Capture the cell that displays the provided text and extract its [x, y] central coordinate. 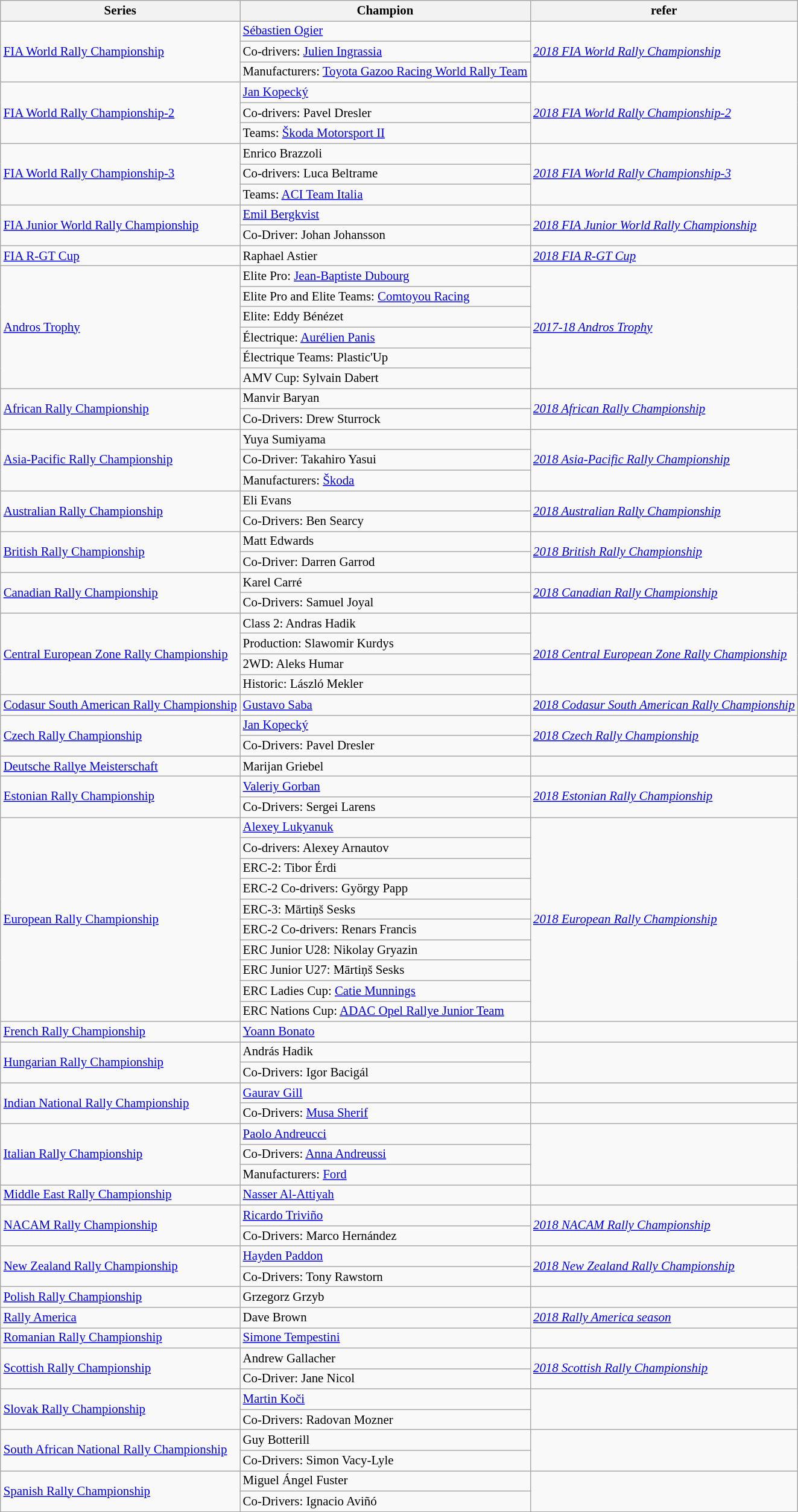
Elite Pro: Jean-Baptiste Dubourg [385, 276]
Teams: Škoda Motorsport II [385, 133]
Électrique Teams: Plastic'Up [385, 358]
Co-Driver: Johan Johansson [385, 235]
African Rally Championship [121, 409]
Ricardo Triviño [385, 1215]
Nasser Al-Attiyah [385, 1195]
AMV Cup: Sylvain Dabert [385, 378]
ERC-2 Co-drivers: Renars Francis [385, 930]
FIA R-GT Cup [121, 256]
FIA World Rally Championship [121, 51]
ERC Junior U27: Mārtiņš Sesks [385, 970]
Elite Pro and Elite Teams: Comtoyou Racing [385, 296]
Series [121, 11]
Co-Drivers: Radovan Mozner [385, 1420]
Codasur South American Rally Championship [121, 705]
NACAM Rally Championship [121, 1225]
ERC-2 Co-drivers: György Papp [385, 889]
Martin Koči [385, 1399]
Canadian Rally Championship [121, 592]
Dave Brown [385, 1318]
2018 FIA Junior World Rally Championship [663, 225]
Guy Botterill [385, 1440]
ERC-3: Mārtiņš Sesks [385, 909]
András Hadik [385, 1052]
2018 British Rally Championship [663, 552]
Andrew Gallacher [385, 1358]
British Rally Championship [121, 552]
2017-18 Andros Trophy [663, 327]
Champion [385, 11]
South African National Rally Championship [121, 1450]
Hayden Paddon [385, 1256]
Co-drivers: Alexey Arnautov [385, 848]
Elite: Eddy Bénézet [385, 317]
Manufacturers: Škoda [385, 480]
Co-Drivers: Tony Rawstorn [385, 1277]
Co-Drivers: Samuel Joyal [385, 603]
Co-Drivers: Musa Sherif [385, 1113]
Emil Bergkvist [385, 215]
New Zealand Rally Championship [121, 1266]
Paolo Andreucci [385, 1134]
Rally America [121, 1318]
2018 New Zealand Rally Championship [663, 1266]
Yuya Sumiyama [385, 439]
Italian Rally Championship [121, 1154]
Co-Drivers: Ignacio Aviñó [385, 1501]
Scottish Rally Championship [121, 1368]
2WD: Aleks Humar [385, 664]
Manvir Baryan [385, 399]
Manufacturers: Toyota Gazoo Racing World Rally Team [385, 72]
Deutsche Rallye Meisterschaft [121, 766]
Raphael Astier [385, 256]
Co-Drivers: Drew Sturrock [385, 419]
Indian National Rally Championship [121, 1103]
Co-Drivers: Marco Hernández [385, 1236]
Manufacturers: Ford [385, 1175]
Production: Slawomir Kurdys [385, 644]
Polish Rally Championship [121, 1297]
refer [663, 11]
Co-Drivers: Sergei Larens [385, 807]
Co-Drivers: Igor Bacigál [385, 1073]
2018 FIA World Rally Championship-3 [663, 174]
FIA World Rally Championship-2 [121, 113]
2018 Codasur South American Rally Championship [663, 705]
2018 Canadian Rally Championship [663, 592]
Eli Evans [385, 501]
2018 European Rally Championship [663, 919]
Co-Driver: Darren Garrod [385, 562]
2018 NACAM Rally Championship [663, 1225]
Grzegorz Grzyb [385, 1297]
Co-drivers: Luca Beltrame [385, 174]
Marijan Griebel [385, 766]
Miguel Ángel Fuster [385, 1481]
Australian Rally Championship [121, 511]
Simone Tempestini [385, 1338]
ERC Nations Cup: ADAC Opel Rallye Junior Team [385, 1011]
2018 Scottish Rally Championship [663, 1368]
Électrique: Aurélien Panis [385, 337]
2018 Estonian Rally Championship [663, 797]
Co-Drivers: Ben Searcy [385, 521]
2018 Rally America season [663, 1318]
ERC Junior U28: Nikolay Gryazin [385, 950]
Andros Trophy [121, 327]
2018 Australian Rally Championship [663, 511]
Valeriy Gorban [385, 787]
ERC-2: Tibor Érdi [385, 868]
Romanian Rally Championship [121, 1338]
Estonian Rally Championship [121, 797]
Yoann Bonato [385, 1032]
Gaurav Gill [385, 1093]
Co-drivers: Pavel Dresler [385, 113]
2018 African Rally Championship [663, 409]
2018 Asia-Pacific Rally Championship [663, 460]
Slovak Rally Championship [121, 1409]
2018 Central European Zone Rally Championship [663, 654]
Co-Driver: Jane Nicol [385, 1379]
Karel Carré [385, 582]
2018 FIA World Rally Championship [663, 51]
Co-drivers: Julien Ingrassia [385, 51]
2018 FIA World Rally Championship-2 [663, 113]
Central European Zone Rally Championship [121, 654]
Middle East Rally Championship [121, 1195]
2018 FIA R-GT Cup [663, 256]
Co-Drivers: Anna Andreussi [385, 1154]
2018 Czech Rally Championship [663, 735]
Gustavo Saba [385, 705]
Teams: ACI Team Italia [385, 194]
Co-Drivers: Pavel Dresler [385, 746]
ERC Ladies Cup: Catie Munnings [385, 991]
FIA Junior World Rally Championship [121, 225]
French Rally Championship [121, 1032]
Sébastien Ogier [385, 31]
Alexey Lukyanuk [385, 827]
Historic: László Mekler [385, 685]
Enrico Brazzoli [385, 154]
Co-Drivers: Simon Vacy-Lyle [385, 1461]
FIA World Rally Championship-3 [121, 174]
Asia-Pacific Rally Championship [121, 460]
Czech Rally Championship [121, 735]
Matt Edwards [385, 542]
European Rally Championship [121, 919]
Co-Driver: Takahiro Yasui [385, 460]
Hungarian Rally Championship [121, 1063]
Spanish Rally Championship [121, 1491]
Class 2: Andras Hadik [385, 623]
